Output the [x, y] coordinate of the center of the cell containing the given text.  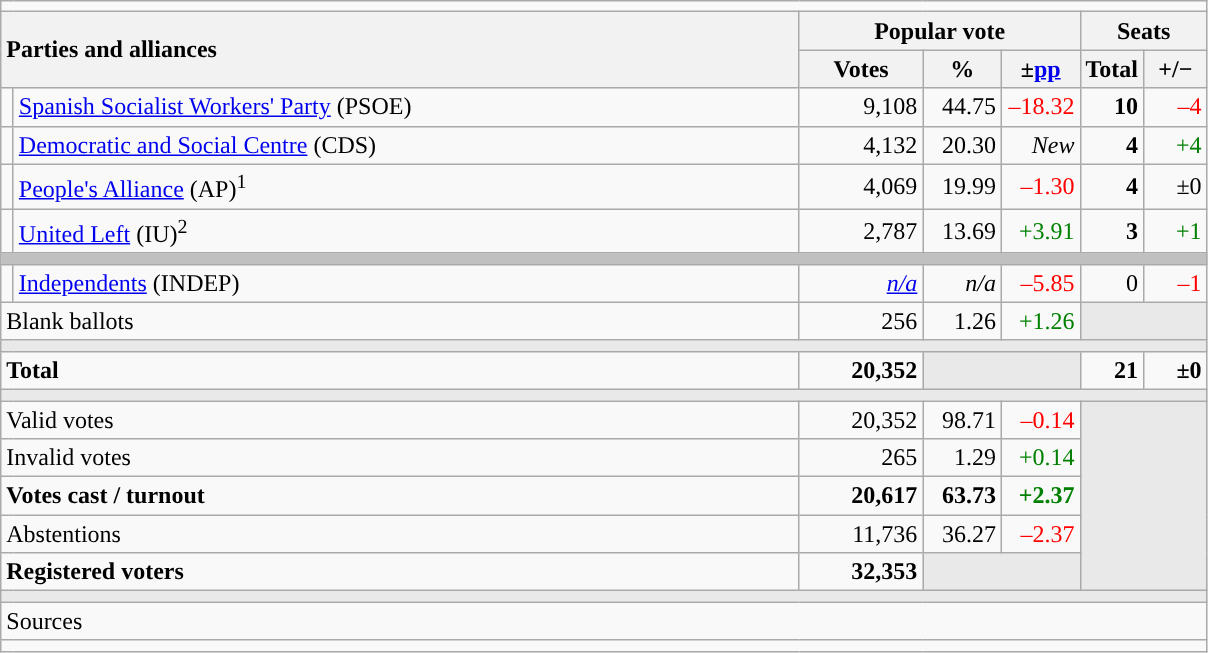
New [1040, 145]
Votes cast / turnout [400, 496]
44.75 [962, 107]
–4 [1176, 107]
4,069 [861, 186]
+4 [1176, 145]
Invalid votes [400, 458]
Abstentions [400, 534]
Democratic and Social Centre (CDS) [406, 145]
11,736 [861, 534]
19.99 [962, 186]
+1.26 [1040, 321]
Blank ballots [400, 321]
21 [1112, 370]
+/− [1176, 69]
Popular vote [940, 31]
+0.14 [1040, 458]
Spanish Socialist Workers' Party (PSOE) [406, 107]
Parties and alliances [400, 50]
–18.32 [1040, 107]
Registered voters [400, 572]
United Left (IU)2 [406, 232]
Votes [861, 69]
–0.14 [1040, 420]
Valid votes [400, 420]
3 [1112, 232]
Seats [1144, 31]
10 [1112, 107]
32,353 [861, 572]
±pp [1040, 69]
People's Alliance (AP)1 [406, 186]
98.71 [962, 420]
+1 [1176, 232]
0 [1112, 283]
63.73 [962, 496]
20.30 [962, 145]
1.29 [962, 458]
+2.37 [1040, 496]
1.26 [962, 321]
9,108 [861, 107]
4,132 [861, 145]
–5.85 [1040, 283]
36.27 [962, 534]
–1.30 [1040, 186]
20,617 [861, 496]
256 [861, 321]
Sources [604, 621]
13.69 [962, 232]
–2.37 [1040, 534]
–1 [1176, 283]
% [962, 69]
Independents (INDEP) [406, 283]
265 [861, 458]
+3.91 [1040, 232]
2,787 [861, 232]
